Detect which cell encompasses the target text, then output its (x, y) center coordinate. 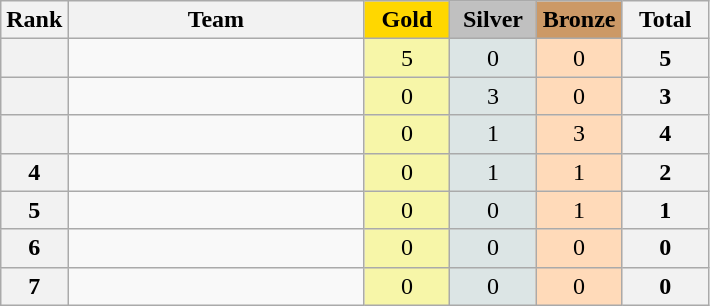
2 (665, 172)
7 (34, 286)
Rank (34, 20)
Silver (493, 20)
Team (216, 20)
Bronze (579, 20)
Gold (407, 20)
Total (665, 20)
6 (34, 248)
